Identify which cell holds the provided text, then report its [x, y] central coordinate. 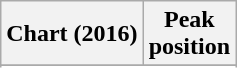
Chart (2016) [72, 34]
Peakposition [189, 34]
